Pinpoint the cell where the given text exists, returning its (x, y) midpoint coordinate. 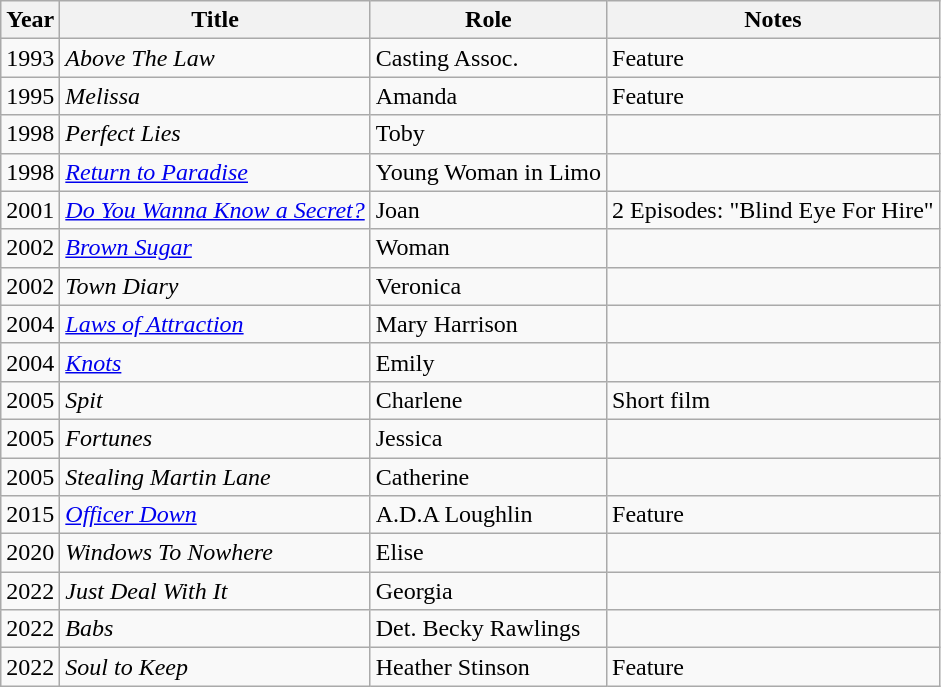
Town Diary (215, 286)
Spit (215, 400)
2001 (30, 210)
2015 (30, 515)
Officer Down (215, 515)
Do You Wanna Know a Secret? (215, 210)
Stealing Martin Lane (215, 477)
Veronica (488, 286)
Babs (215, 629)
Title (215, 20)
Windows To Nowhere (215, 553)
Laws of Attraction (215, 324)
Melissa (215, 96)
Perfect Lies (215, 134)
Elise (488, 553)
Mary Harrison (488, 324)
Catherine (488, 477)
Amanda (488, 96)
Brown Sugar (215, 248)
Notes (774, 20)
Georgia (488, 591)
Toby (488, 134)
Just Deal With It (215, 591)
Short film (774, 400)
Casting Assoc. (488, 58)
Woman (488, 248)
Year (30, 20)
Knots (215, 362)
Fortunes (215, 438)
1993 (30, 58)
Charlene (488, 400)
Heather Stinson (488, 667)
Joan (488, 210)
2020 (30, 553)
1995 (30, 96)
Emily (488, 362)
Jessica (488, 438)
Above The Law (215, 58)
Det. Becky Rawlings (488, 629)
Soul to Keep (215, 667)
Role (488, 20)
Return to Paradise (215, 172)
A.D.A Loughlin (488, 515)
2 Episodes: "Blind Eye For Hire" (774, 210)
Young Woman in Limo (488, 172)
